Detect which cell encompasses the target text, then output its [X, Y] center coordinate. 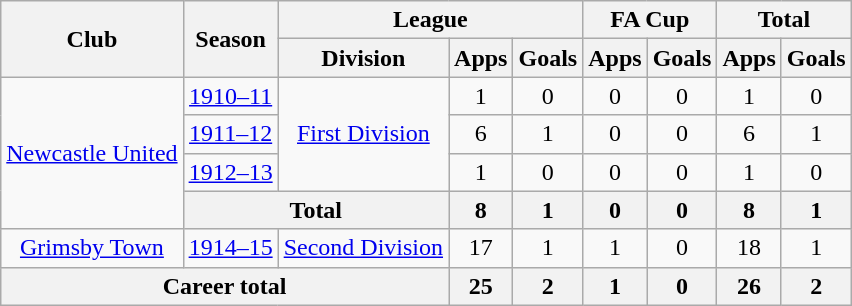
First Division [363, 134]
1910–11 [230, 96]
Grimsby Town [92, 248]
Club [92, 39]
17 [481, 248]
25 [481, 286]
26 [749, 286]
Career total [225, 286]
Season [230, 39]
Second Division [363, 248]
Division [363, 58]
1911–12 [230, 134]
League [430, 20]
FA Cup [650, 20]
18 [749, 248]
1914–15 [230, 248]
1912–13 [230, 172]
Newcastle United [92, 153]
